Search for the cell housing the specified text and yield its [x, y] center coordinate. 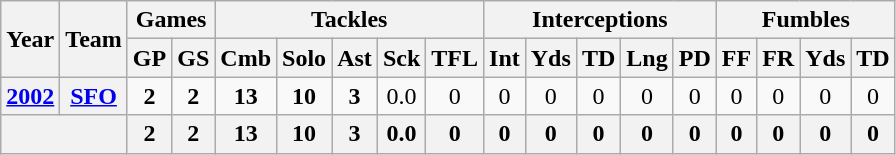
Fumbles [806, 20]
Sck [401, 58]
Solo [304, 58]
SFO [94, 96]
TFL [455, 58]
GS [194, 58]
Team [94, 39]
Year [30, 39]
Int [505, 58]
Games [170, 20]
Ast [355, 58]
GP [149, 58]
PD [694, 58]
2002 [30, 96]
Interceptions [600, 20]
FF [736, 58]
Lng [647, 58]
Cmb [246, 58]
FR [778, 58]
Tackles [350, 20]
